Extract the (X, Y) coordinate from the center of the cell holding the provided text.  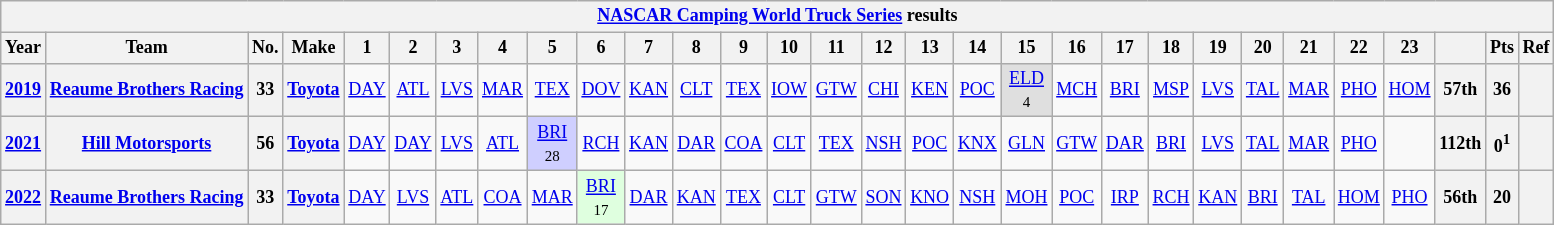
23 (1410, 48)
1 (367, 48)
MCH (1077, 90)
13 (930, 48)
IRP (1126, 197)
5 (552, 48)
Pts (1502, 48)
6 (601, 48)
2022 (24, 197)
2019 (24, 90)
112th (1460, 144)
KNX (977, 144)
BRI28 (552, 144)
No. (266, 48)
12 (884, 48)
Team (146, 48)
14 (977, 48)
17 (1126, 48)
57th (1460, 90)
IOW (790, 90)
Ref (1536, 48)
9 (744, 48)
KNO (930, 197)
01 (1502, 144)
Hill Motorsports (146, 144)
8 (696, 48)
15 (1026, 48)
GLN (1026, 144)
10 (790, 48)
CHI (884, 90)
BRI17 (601, 197)
2021 (24, 144)
56 (266, 144)
7 (649, 48)
ELD4 (1026, 90)
22 (1360, 48)
3 (457, 48)
Make (314, 48)
MSP (1171, 90)
2 (413, 48)
SON (884, 197)
KEN (930, 90)
18 (1171, 48)
MOH (1026, 197)
11 (836, 48)
NASCAR Camping World Truck Series results (778, 16)
56th (1460, 197)
36 (1502, 90)
4 (503, 48)
16 (1077, 48)
DOV (601, 90)
19 (1218, 48)
Year (24, 48)
21 (1309, 48)
